Pinpoint the cell where the given text exists, returning its (X, Y) midpoint coordinate. 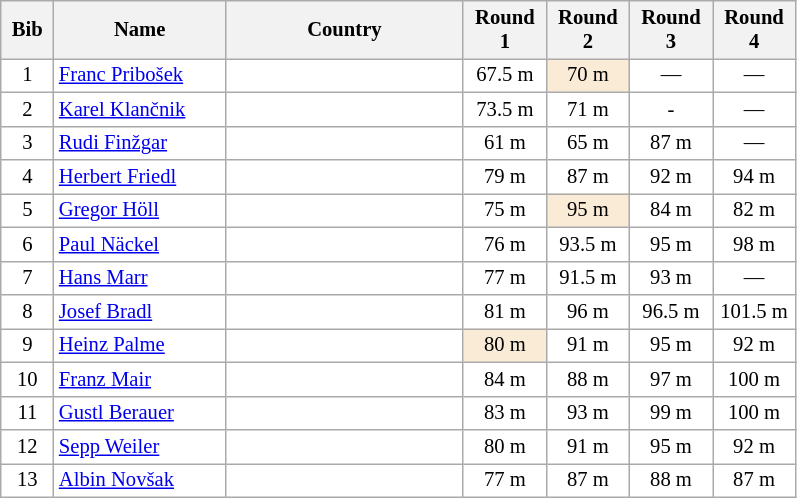
73.5 m (504, 109)
12 (28, 447)
4 (28, 177)
Sepp Weiler (140, 447)
11 (28, 413)
96.5 m (670, 311)
7 (28, 278)
Name (140, 29)
101.5 m (754, 311)
65 m (588, 143)
3 (28, 143)
1 (28, 75)
9 (28, 345)
98 m (754, 244)
Paul Näckel (140, 244)
70 m (588, 75)
97 m (670, 379)
81 m (504, 311)
Country (344, 29)
61 m (504, 143)
Gregor Höll (140, 210)
83 m (504, 413)
99 m (670, 413)
Round 1 (504, 29)
Round 3 (670, 29)
Bib (28, 29)
2 (28, 109)
6 (28, 244)
8 (28, 311)
82 m (754, 210)
79 m (504, 177)
Herbert Friedl (140, 177)
71 m (588, 109)
96 m (588, 311)
10 (28, 379)
76 m (504, 244)
Round 2 (588, 29)
Josef Bradl (140, 311)
94 m (754, 177)
67.5 m (504, 75)
Heinz Palme (140, 345)
Round 4 (754, 29)
Albin Novšak (140, 480)
5 (28, 210)
- (670, 109)
13 (28, 480)
75 m (504, 210)
93.5 m (588, 244)
Franc Pribošek (140, 75)
Rudi Finžgar (140, 143)
91.5 m (588, 278)
Hans Marr (140, 278)
Karel Klančnik (140, 109)
Franz Mair (140, 379)
Gustl Berauer (140, 413)
